For the text-containing cell, return its midpoint in [x, y] coordinate format. 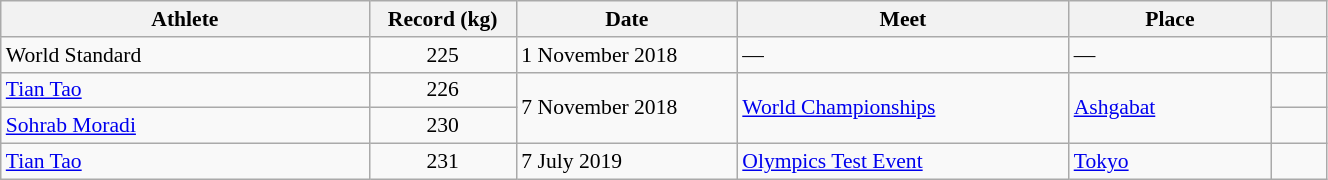
7 July 2019 [626, 162]
World Standard [185, 55]
1 November 2018 [626, 55]
231 [442, 162]
Meet [902, 19]
Sohrab Moradi [185, 126]
225 [442, 55]
Tokyo [1170, 162]
Athlete [185, 19]
Ashgabat [1170, 108]
Record (kg) [442, 19]
World Championships [902, 108]
Date [626, 19]
7 November 2018 [626, 108]
226 [442, 90]
Olympics Test Event [902, 162]
Place [1170, 19]
230 [442, 126]
